Identify which cell holds the provided text, then report its (X, Y) central coordinate. 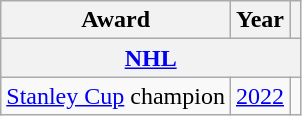
Award (116, 20)
2022 (260, 96)
Stanley Cup champion (116, 96)
Year (260, 20)
NHL (151, 58)
